Locate the cell with the specified text and output its (x, y) center coordinate. 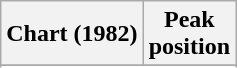
Chart (1982) (72, 34)
Peakposition (189, 34)
